Detect which cell encompasses the target text, then output its (x, y) center coordinate. 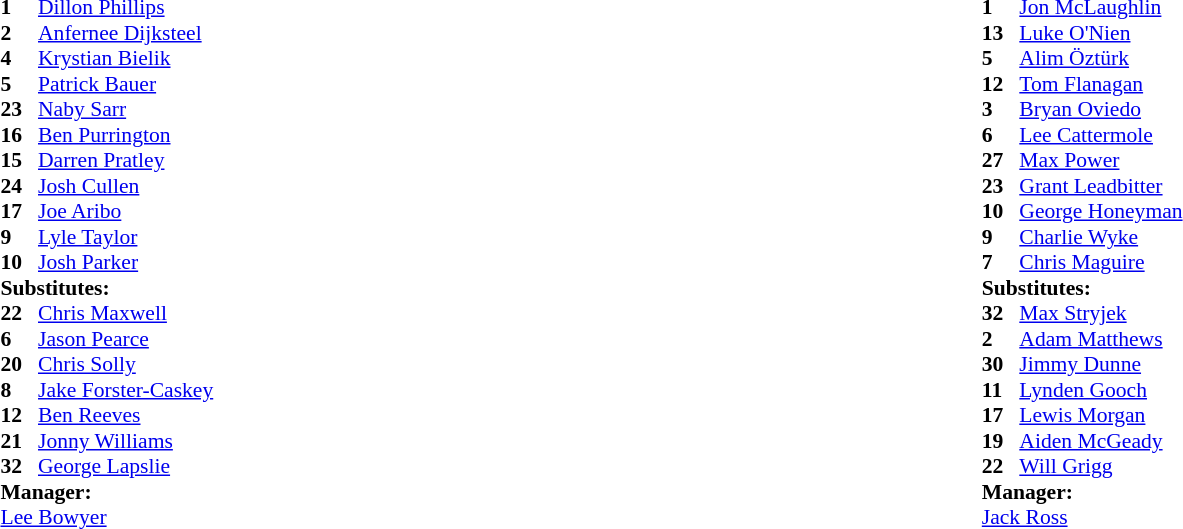
Max Power (1100, 161)
Lewis Morgan (1100, 415)
Josh Cullen (126, 186)
George Lapslie (126, 467)
Joe Aribo (126, 211)
Bryan Oviedo (1100, 109)
Jake Forster-Caskey (126, 390)
Will Grigg (1100, 467)
Chris Solly (126, 365)
30 (1001, 365)
19 (1001, 441)
Grant Leadbitter (1100, 186)
Lyle Taylor (126, 237)
Jonny Williams (126, 441)
Lynden Gooch (1100, 390)
Adam Matthews (1100, 339)
Darren Pratley (126, 161)
Aiden McGeady (1100, 441)
Max Stryjek (1100, 313)
21 (19, 441)
Luke O'Nien (1100, 33)
Naby Sarr (126, 109)
Charlie Wyke (1100, 237)
Tom Flanagan (1100, 84)
Chris Maxwell (126, 313)
Patrick Bauer (126, 84)
Jimmy Dunne (1100, 365)
27 (1001, 161)
7 (1001, 263)
8 (19, 390)
George Honeyman (1100, 211)
Josh Parker (126, 263)
13 (1001, 33)
Jason Pearce (126, 339)
Alim Öztürk (1100, 59)
3 (1001, 109)
4 (19, 59)
11 (1001, 390)
24 (19, 186)
Ben Reeves (126, 415)
15 (19, 161)
Anfernee Dijksteel (126, 33)
Lee Cattermole (1100, 135)
Krystian Bielik (126, 59)
Ben Purrington (126, 135)
16 (19, 135)
Chris Maguire (1100, 263)
20 (19, 365)
